From the cell containing the given text, extract its center point as (x, y) coordinate. 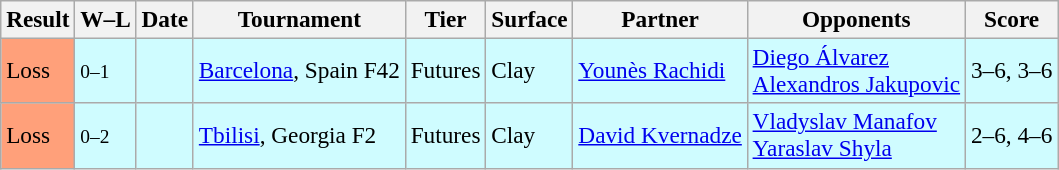
Partner (660, 19)
Tournament (299, 19)
Tier (446, 19)
Date (164, 19)
Tbilisi, Georgia F2 (299, 136)
Younès Rachidi (660, 70)
W–L (106, 19)
Opponents (856, 19)
David Kvernadze (660, 136)
Surface (530, 19)
Barcelona, Spain F42 (299, 70)
Vladyslav Manafov Yaraslav Shyla (856, 136)
Result (38, 19)
Diego Álvarez Alexandros Jakupovic (856, 70)
2–6, 4–6 (1011, 136)
0–2 (106, 136)
0–1 (106, 70)
Score (1011, 19)
3–6, 3–6 (1011, 70)
